From the cell containing the given text, extract its center point as [x, y] coordinate. 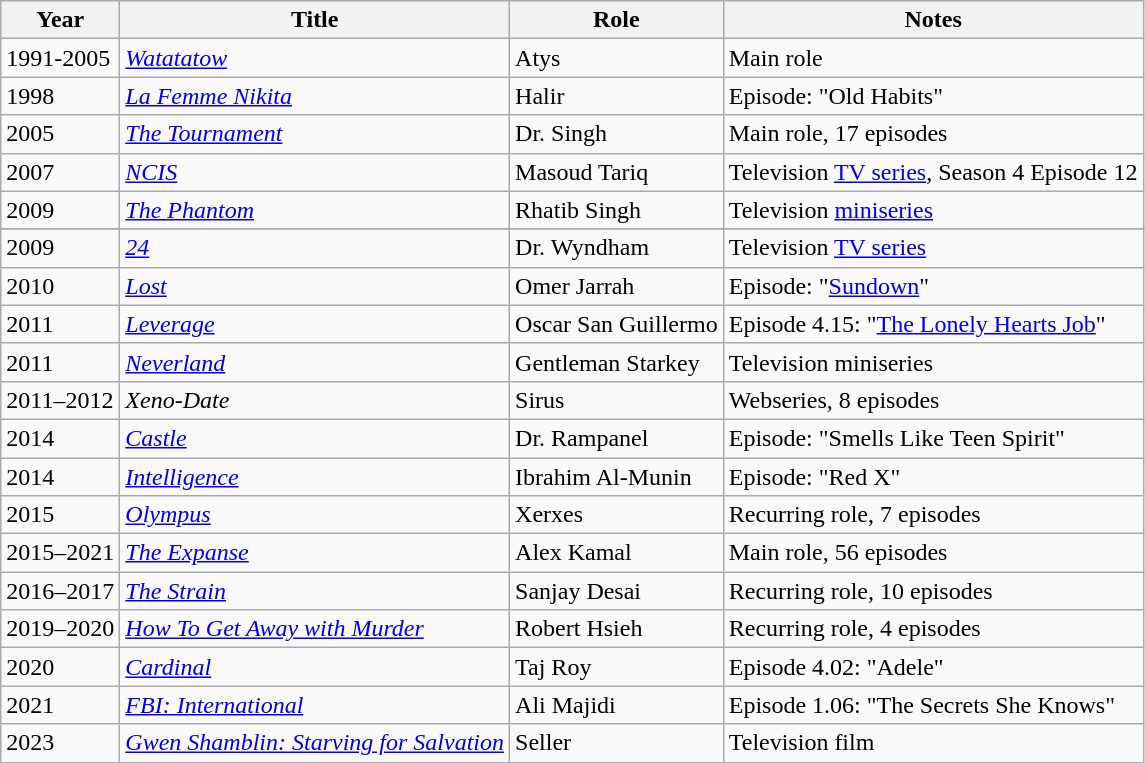
Dr. Singh [617, 134]
Episode 4.02: "Adele" [933, 667]
Taj Roy [617, 667]
Episode 1.06: "The Secrets She Knows" [933, 705]
Neverland [315, 362]
Xerxes [617, 515]
Olympus [315, 515]
Main role, 56 episodes [933, 553]
Recurring role, 10 episodes [933, 591]
Episode: "Red X" [933, 477]
Masoud Tariq [617, 172]
1998 [60, 96]
Castle [315, 438]
2005 [60, 134]
Halir [617, 96]
Xeno-Date [315, 400]
Recurring role, 4 episodes [933, 629]
24 [315, 248]
2011–2012 [60, 400]
La Femme Nikita [315, 96]
Ali Majidi [617, 705]
2015–2021 [60, 553]
FBI: International [315, 705]
Alex Kamal [617, 553]
Watatatow [315, 58]
2016–2017 [60, 591]
Lost [315, 286]
Episode 4.15: "The Lonely Hearts Job" [933, 324]
Omer Jarrah [617, 286]
Leverage [315, 324]
Role [617, 20]
Television TV series [933, 248]
Recurring role, 7 episodes [933, 515]
Robert Hsieh [617, 629]
Television TV series, Season 4 Episode 12 [933, 172]
The Tournament [315, 134]
The Strain [315, 591]
Title [315, 20]
2019–2020 [60, 629]
2010 [60, 286]
Atys [617, 58]
Notes [933, 20]
Cardinal [315, 667]
Main role, 17 episodes [933, 134]
2015 [60, 515]
Ibrahim Al-Munin [617, 477]
2020 [60, 667]
The Phantom [315, 210]
The Expanse [315, 553]
2023 [60, 743]
Dr. Wyndham [617, 248]
Episode: "Smells Like Teen Spirit" [933, 438]
Episode: "Sundown" [933, 286]
Television film [933, 743]
Seller [617, 743]
Gwen Shamblin: Starving for Salvation [315, 743]
Dr. Rampanel [617, 438]
Episode: "Old Habits" [933, 96]
Oscar San Guillermo [617, 324]
Webseries, 8 episodes [933, 400]
Sirus [617, 400]
Sanjay Desai [617, 591]
Gentleman Starkey [617, 362]
1991-2005 [60, 58]
2007 [60, 172]
2021 [60, 705]
Year [60, 20]
Rhatib Singh [617, 210]
NCIS [315, 172]
Intelligence [315, 477]
Main role [933, 58]
How To Get Away with Murder [315, 629]
